Extract the [x, y] coordinate from the center of the cell holding the provided text.  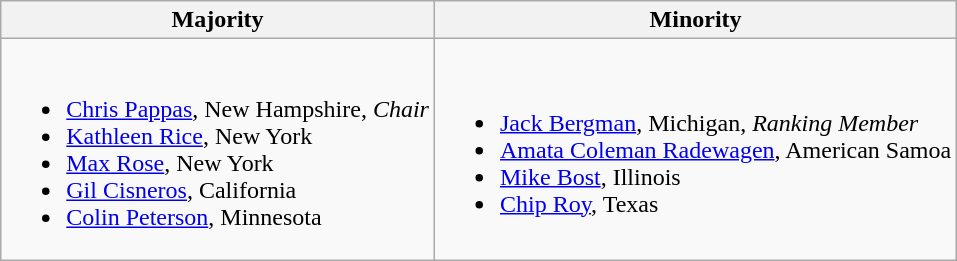
Minority [695, 20]
Majority [218, 20]
Jack Bergman, Michigan, Ranking MemberAmata Coleman Radewagen, American SamoaMike Bost, IllinoisChip Roy, Texas [695, 150]
Chris Pappas, New Hampshire, ChairKathleen Rice, New YorkMax Rose, New YorkGil Cisneros, CaliforniaColin Peterson, Minnesota [218, 150]
